Return the (x, y) coordinate for the center point of the cell that contains the specified text.  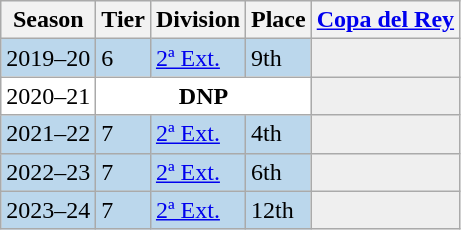
4th (279, 134)
Copa del Rey (385, 20)
Tier (124, 20)
9th (279, 58)
2019–20 (48, 58)
2021–22 (48, 134)
2022–23 (48, 172)
Season (48, 20)
6 (124, 58)
Division (198, 20)
12th (279, 210)
2023–24 (48, 210)
6th (279, 172)
DNP (204, 96)
Place (279, 20)
2020–21 (48, 96)
